Identify which cell holds the provided text, then report its (X, Y) central coordinate. 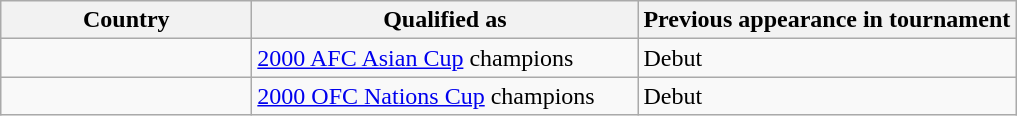
Country (126, 20)
2000 AFC Asian Cup champions (445, 58)
Previous appearance in tournament (827, 20)
2000 OFC Nations Cup champions (445, 96)
Qualified as (445, 20)
